Return [x, y] of the center of cell containing provided text 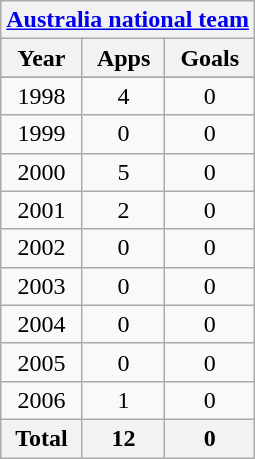
2000 [42, 172]
Total [42, 438]
2006 [42, 400]
4 [124, 96]
Goals [210, 58]
Australia national team [128, 20]
Apps [124, 58]
2 [124, 210]
2004 [42, 324]
1999 [42, 134]
5 [124, 172]
2003 [42, 286]
Year [42, 58]
1998 [42, 96]
1 [124, 400]
2001 [42, 210]
12 [124, 438]
2002 [42, 248]
2005 [42, 362]
